Output the [X, Y] coordinate of the center of the cell containing the given text.  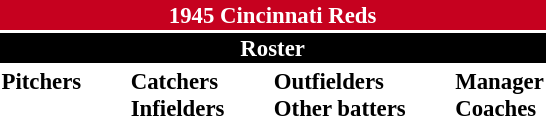
1945 Cincinnati Reds [272, 15]
Roster [272, 48]
